Search for the cell housing the specified text and yield its (x, y) center coordinate. 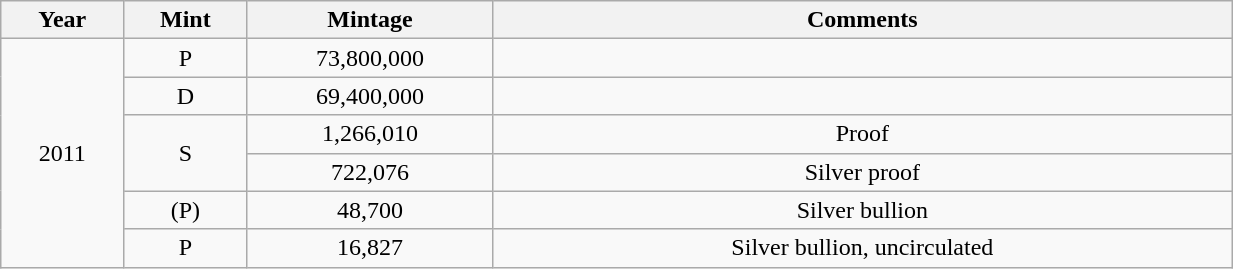
Mint (186, 20)
16,827 (370, 248)
S (186, 153)
1,266,010 (370, 134)
Silver bullion (862, 210)
2011 (62, 153)
69,400,000 (370, 96)
48,700 (370, 210)
Silver proof (862, 172)
Comments (862, 20)
Silver bullion, uncirculated (862, 248)
73,800,000 (370, 58)
Year (62, 20)
Mintage (370, 20)
722,076 (370, 172)
D (186, 96)
Proof (862, 134)
(P) (186, 210)
